Detect which cell encompasses the target text, then output its [X, Y] center coordinate. 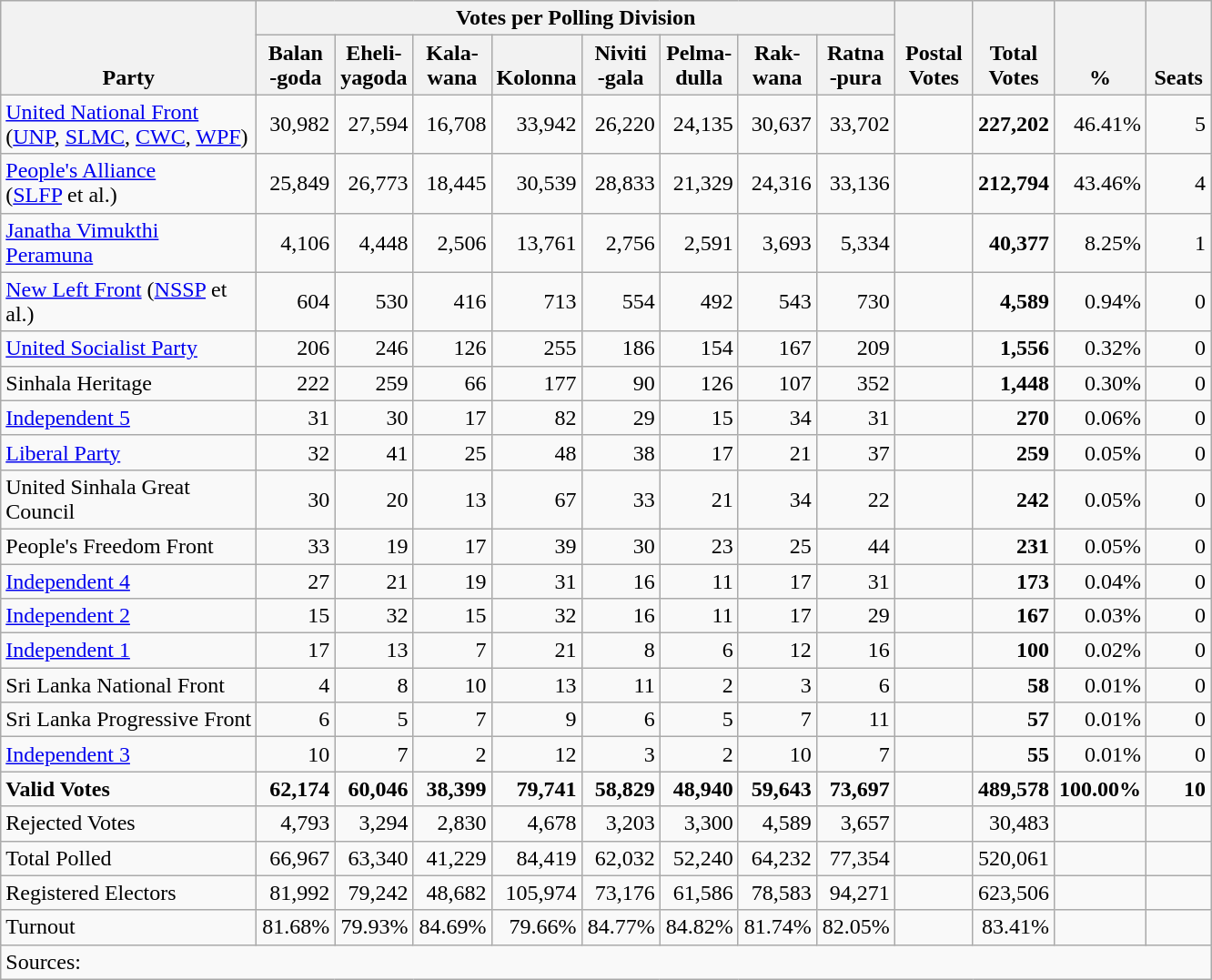
530 [374, 302]
79.93% [374, 927]
64,232 [777, 858]
543 [777, 302]
44 [855, 546]
41 [374, 452]
27 [296, 581]
186 [621, 349]
41,229 [452, 858]
23 [699, 546]
2,830 [452, 823]
3,294 [374, 823]
Independent 4 [129, 581]
People's Alliance(SLFP et al.) [129, 184]
84.77% [621, 927]
206 [296, 349]
2,506 [452, 242]
3,203 [621, 823]
21,329 [699, 184]
22 [855, 499]
4,448 [374, 242]
26,220 [621, 124]
United Socialist Party [129, 349]
United Sinhala Great Council [129, 499]
Rak-wana [777, 66]
1,556 [1014, 349]
83.41% [1014, 927]
77,354 [855, 858]
79,741 [537, 789]
3,657 [855, 823]
100 [1014, 651]
Sri Lanka Progressive Front [129, 720]
30,637 [777, 124]
43.46% [1099, 184]
55 [1014, 754]
Kolonna [537, 66]
58,829 [621, 789]
38 [621, 452]
24,316 [777, 184]
Sinhala Heritage [129, 383]
20 [374, 499]
Sri Lanka National Front [129, 685]
Total Polled [129, 858]
4,793 [296, 823]
New Left Front (NSSP et al.) [129, 302]
Pelma-dulla [699, 66]
105,974 [537, 893]
Valid Votes [129, 789]
30,539 [537, 184]
PostalVotes [934, 47]
0.02% [1099, 651]
63,340 [374, 858]
9 [537, 720]
Turnout [129, 927]
2,756 [621, 242]
59,643 [777, 789]
0.06% [1099, 418]
73,697 [855, 789]
48,940 [699, 789]
173 [1014, 581]
% [1099, 47]
4,106 [296, 242]
623,506 [1014, 893]
Independent 5 [129, 418]
3,300 [699, 823]
38,399 [452, 789]
78,583 [777, 893]
604 [296, 302]
0.03% [1099, 616]
0.94% [1099, 302]
492 [699, 302]
Registered Electors [129, 893]
58 [1014, 685]
Sources: [606, 962]
66 [452, 383]
48 [537, 452]
30,483 [1014, 823]
28,833 [621, 184]
81.68% [296, 927]
61,586 [699, 893]
26,773 [374, 184]
5,334 [855, 242]
82.05% [855, 927]
270 [1014, 418]
60,046 [374, 789]
27,594 [374, 124]
40,377 [1014, 242]
33,702 [855, 124]
Rejected Votes [129, 823]
0.04% [1099, 581]
107 [777, 383]
177 [537, 383]
Ratna-pura [855, 66]
Votes per Polling Division [576, 18]
82 [537, 418]
25,849 [296, 184]
Liberal Party [129, 452]
Kala-wana [452, 66]
Seats [1179, 47]
84.69% [452, 927]
Total Votes [1014, 47]
94,271 [855, 893]
Niviti-gala [621, 66]
Eheli-yagoda [374, 66]
209 [855, 349]
Independent 3 [129, 754]
713 [537, 302]
2,591 [699, 242]
90 [621, 383]
33,942 [537, 124]
People's Freedom Front [129, 546]
81.74% [777, 927]
48,682 [452, 893]
242 [1014, 499]
33,136 [855, 184]
246 [374, 349]
79.66% [537, 927]
0.30% [1099, 383]
Independent 2 [129, 616]
231 [1014, 546]
57 [1014, 720]
24,135 [699, 124]
730 [855, 302]
520,061 [1014, 858]
18,445 [452, 184]
416 [452, 302]
Balan-goda [296, 66]
79,242 [374, 893]
554 [621, 302]
81,992 [296, 893]
100.00% [1099, 789]
Independent 1 [129, 651]
4,678 [537, 823]
67 [537, 499]
1 [1179, 242]
3,693 [777, 242]
84,419 [537, 858]
352 [855, 383]
0.32% [1099, 349]
84.82% [699, 927]
62,032 [621, 858]
Janatha Vimukthi Peramuna [129, 242]
212,794 [1014, 184]
37 [855, 452]
73,176 [621, 893]
Party [129, 47]
52,240 [699, 858]
1,448 [1014, 383]
39 [537, 546]
66,967 [296, 858]
489,578 [1014, 789]
30,982 [296, 124]
227,202 [1014, 124]
255 [537, 349]
46.41% [1099, 124]
16,708 [452, 124]
United National Front(UNP, SLMC, CWC, WPF) [129, 124]
62,174 [296, 789]
222 [296, 383]
8.25% [1099, 242]
13,761 [537, 242]
154 [699, 349]
